Locate the cell with the specified text and output its [X, Y] center coordinate. 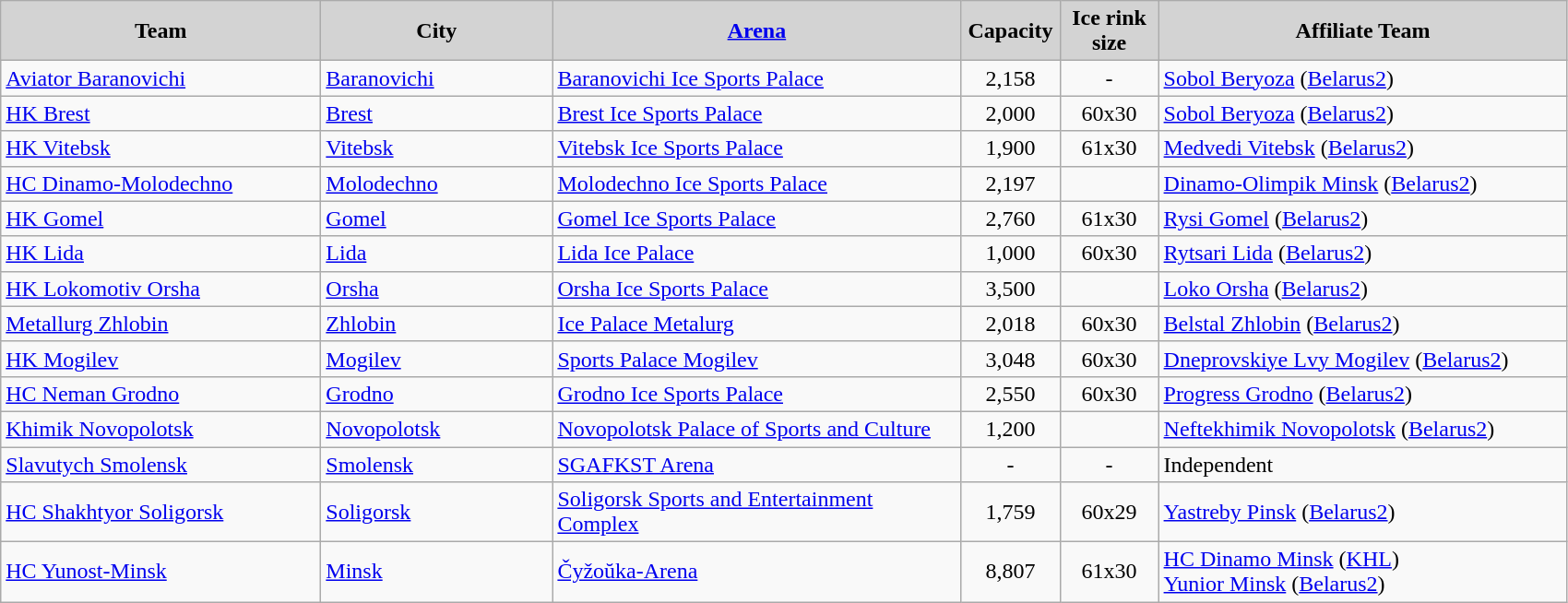
HK Lida [160, 254]
Molodechno [437, 183]
Ice rink size [1109, 31]
Smolensk [437, 464]
1,200 [1011, 429]
Arena [756, 31]
Gomel Ice Sports Palace [756, 219]
Baranovichi Ice Sports Palace [756, 78]
Metallurg Zhlobin [160, 324]
2,760 [1011, 219]
HC Dinamo Minsk (KHL)Yunior Minsk (Belarus2) [1363, 572]
Brest Ice Sports Palace [756, 113]
Neftekhimik Novopolotsk (Belarus2) [1363, 429]
Soligorsk [437, 513]
3,048 [1011, 359]
Zhlobin [437, 324]
HK Gomel [160, 219]
60х29 [1109, 513]
2,000 [1011, 113]
HK Lokomotiv Orsha [160, 289]
SGAFKST Arena [756, 464]
Orsha [437, 289]
Vitebsk Ice Sports Palace [756, 148]
2,197 [1011, 183]
1,000 [1011, 254]
Lida [437, 254]
Medvedi Vitebsk (Belarus2) [1363, 148]
1,759 [1011, 513]
Grodno Ice Sports Palace [756, 394]
Brest [437, 113]
Baranovichi [437, 78]
Ice Palace Metalurg [756, 324]
Čyžoŭka-Arena [756, 572]
3,500 [1011, 289]
Belstal Zhlobin (Belarus2) [1363, 324]
Vitebsk [437, 148]
Gomel [437, 219]
Rysi Gomel (Belarus2) [1363, 219]
Affiliate Team [1363, 31]
8,807 [1011, 572]
Novopolotsk [437, 429]
HK Mogilev [160, 359]
Lida Ice Palace [756, 254]
Team [160, 31]
HC Shakhtyor Soligorsk [160, 513]
Capacity [1011, 31]
City [437, 31]
Progress Grodno (Belarus2) [1363, 394]
Mogilev [437, 359]
HC Yunost-Minsk [160, 572]
HC Neman Grodno [160, 394]
Soligorsk Sports and Entertainment Complex [756, 513]
1,900 [1011, 148]
Molodechno Ice Sports Palace [756, 183]
2,550 [1011, 394]
Rytsari Lida (Belarus2) [1363, 254]
Dneprovskiye Lvy Mogilev (Belarus2) [1363, 359]
Dinamo-Olimpik Minsk (Belarus2) [1363, 183]
Loko Orsha (Belarus2) [1363, 289]
Minsk [437, 572]
61х30 [1109, 219]
Independent [1363, 464]
HC Dinamo-Molodechno [160, 183]
HK Vitebsk [160, 148]
Yastreby Pinsk (Belarus2) [1363, 513]
Novopolotsk Palace of Sports and Culture [756, 429]
Sports Palace Mogilev [756, 359]
2,018 [1011, 324]
Aviator Baranovichi [160, 78]
Grodno [437, 394]
Orsha Ice Sports Palace [756, 289]
Khimik Novopolotsk [160, 429]
Slavutych Smolensk [160, 464]
2,158 [1011, 78]
HK Brest [160, 113]
